Scan for the cell matching the given text and deliver its [X, Y] coordinate at center. 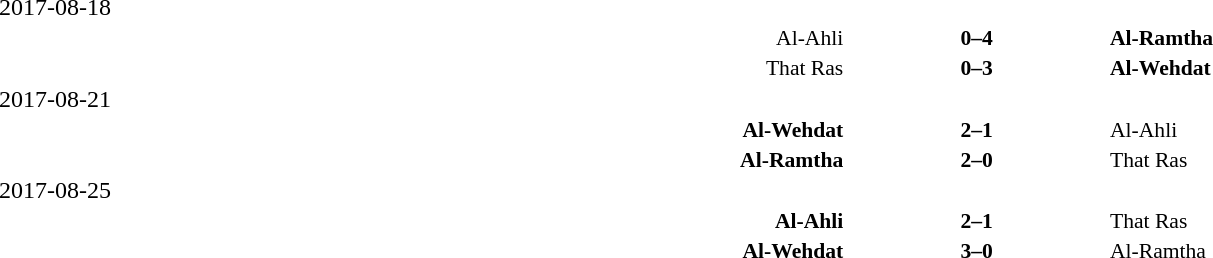
0–3 [976, 68]
0–4 [976, 38]
2–0 [976, 160]
